Provide the [X, Y] coordinate of the cell's center where the given text is located.  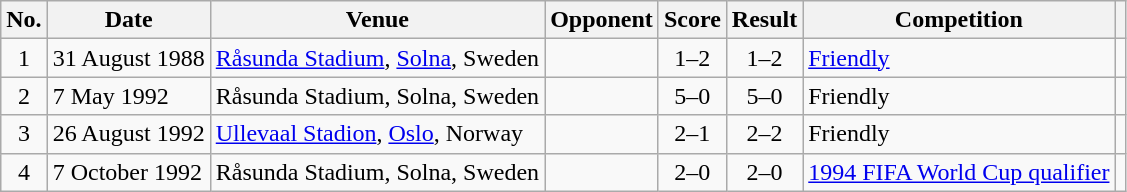
Ullevaal Stadion, Oslo, Norway [377, 134]
26 August 1992 [128, 134]
4 [24, 172]
Venue [377, 20]
Result [764, 20]
Competition [959, 20]
Opponent [602, 20]
2 [24, 96]
2–2 [764, 134]
7 October 1992 [128, 172]
Score [692, 20]
1994 FIFA World Cup qualifier [959, 172]
Date [128, 20]
7 May 1992 [128, 96]
31 August 1988 [128, 58]
2–1 [692, 134]
3 [24, 134]
No. [24, 20]
1 [24, 58]
